Return [x, y] of the center of cell containing provided text 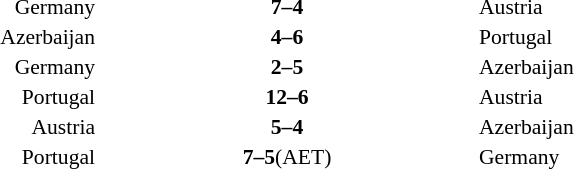
12–6 [287, 97]
4–6 [287, 37]
2–5 [287, 67]
5–4 [287, 127]
